Return [x, y] of the center of cell containing provided text 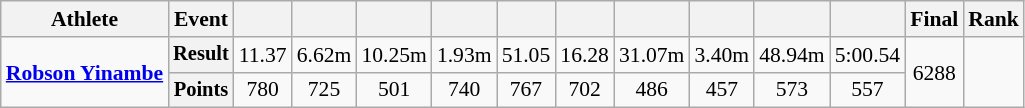
767 [526, 90]
Rank [994, 19]
3.40m [722, 55]
11.37 [263, 55]
573 [792, 90]
Final [934, 19]
Athlete [84, 19]
6288 [934, 72]
Result [201, 55]
486 [652, 90]
Robson Yinambe [84, 72]
557 [868, 90]
725 [324, 90]
6.62m [324, 55]
1.93m [464, 55]
740 [464, 90]
5:00.54 [868, 55]
51.05 [526, 55]
702 [584, 90]
Points [201, 90]
48.94m [792, 55]
Event [201, 19]
16.28 [584, 55]
10.25m [394, 55]
501 [394, 90]
31.07m [652, 55]
457 [722, 90]
780 [263, 90]
